Extract the (x, y) coordinate from the center of the cell holding the provided text.  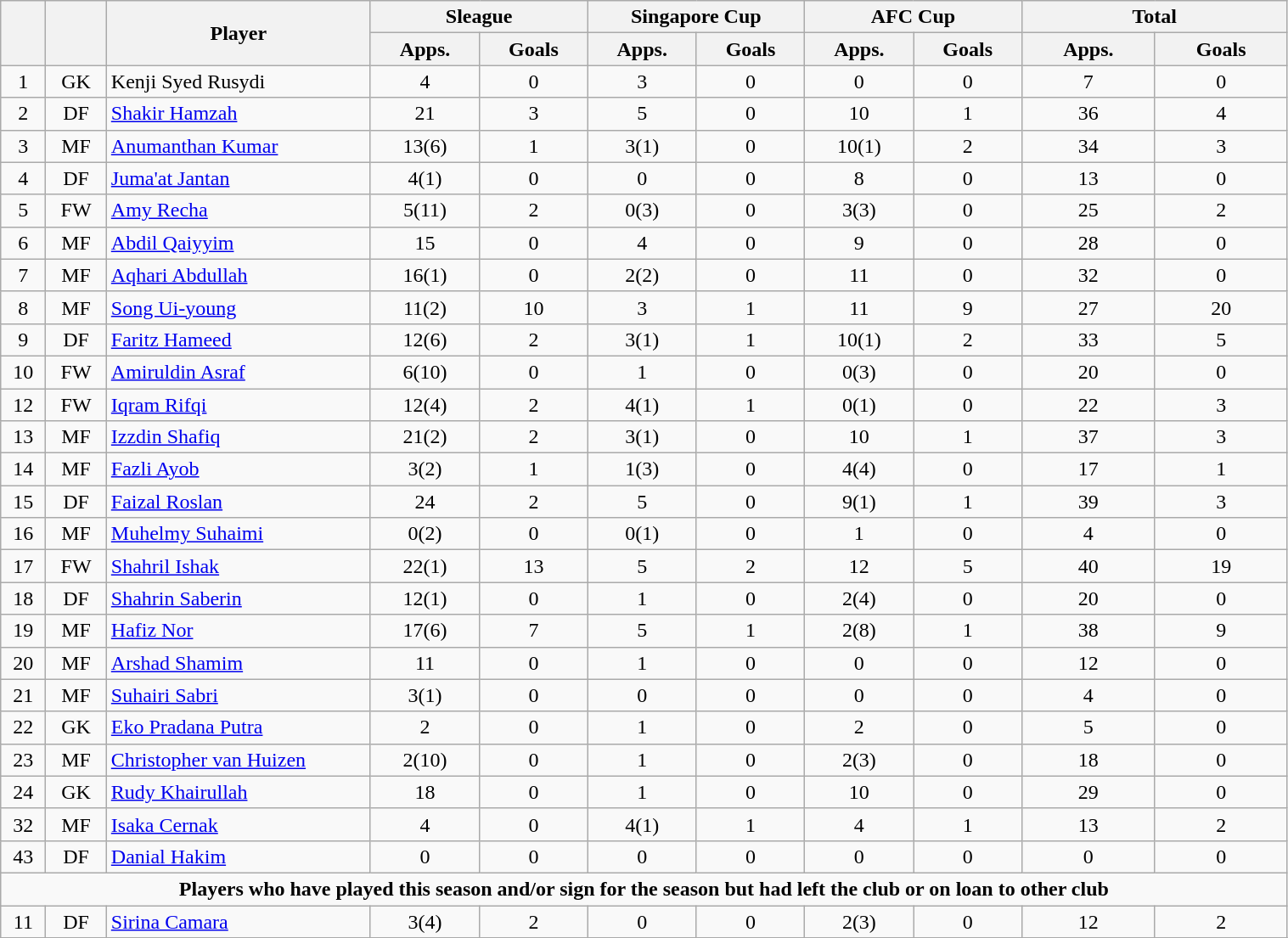
11(2) (425, 307)
3(3) (859, 211)
34 (1088, 146)
Arshad Shamim (238, 663)
27 (1088, 307)
Abdil Qaiyyim (238, 243)
4(4) (859, 469)
16 (24, 534)
3(2) (425, 469)
Shahril Ishak (238, 566)
5(11) (425, 211)
12(1) (425, 598)
Singapore Cup (696, 17)
Suhairi Sabri (238, 695)
39 (1088, 502)
Eko Pradana Putra (238, 727)
Total (1155, 17)
13(6) (425, 146)
Iqram Rifqi (238, 405)
Sirina Camara (238, 921)
Muhelmy Suhaimi (238, 534)
28 (1088, 243)
14 (24, 469)
16(1) (425, 275)
Faritz Hameed (238, 340)
38 (1088, 631)
Rudy Khairullah (238, 792)
21(2) (425, 437)
37 (1088, 437)
Shakir Hamzah (238, 114)
Kenji Syed Rusydi (238, 81)
36 (1088, 114)
Song Ui-young (238, 307)
Hafiz Nor (238, 631)
Danial Hakim (238, 857)
Amy Recha (238, 211)
AFC Cup (914, 17)
23 (24, 760)
Amiruldin Asraf (238, 372)
25 (1088, 211)
Player (238, 33)
2(2) (642, 275)
3(4) (425, 921)
12(6) (425, 340)
Sleague (479, 17)
Anumanthan Kumar (238, 146)
Fazli Ayob (238, 469)
1(3) (642, 469)
0(2) (425, 534)
Izzdin Shafiq (238, 437)
Christopher van Huizen (238, 760)
9(1) (859, 502)
17(6) (425, 631)
43 (24, 857)
Isaka Cernak (238, 824)
6 (24, 243)
Juma'at Jantan (238, 178)
Faizal Roslan (238, 502)
Aqhari Abdullah (238, 275)
6(10) (425, 372)
2(4) (859, 598)
40 (1088, 566)
12(4) (425, 405)
2(10) (425, 760)
33 (1088, 340)
Shahrin Saberin (238, 598)
22(1) (425, 566)
29 (1088, 792)
2(8) (859, 631)
Players who have played this season and/or sign for the season but had left the club or on loan to other club (644, 889)
